Determine the [X, Y] coordinate at the center of the cell enclosing the given text.  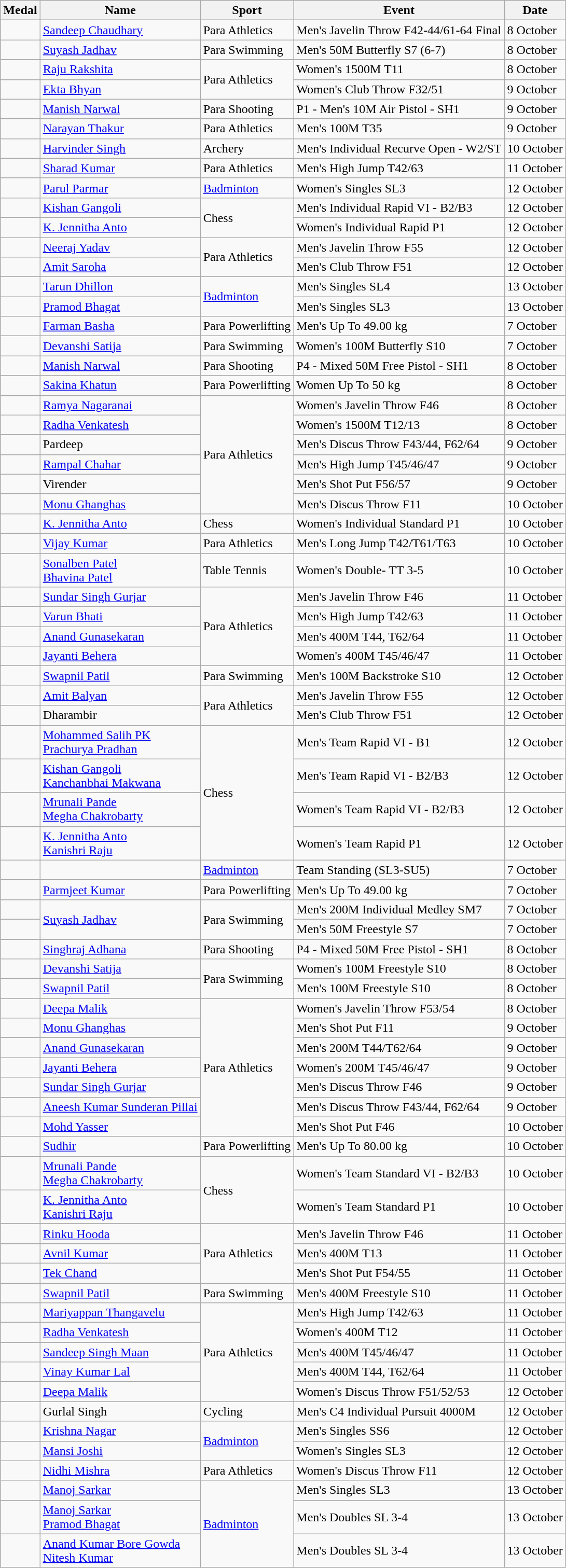
Men's Shot Put F56/57 [399, 484]
Men's Javelin Throw F42-44/61-64 Final [399, 30]
Parmjeet Kumar [120, 890]
Archery [247, 148]
Mariyappan Thangavelu [120, 1313]
Mohd Yasser [120, 1127]
Men's Discus Throw F46 [399, 1087]
Manoj Sarkar [120, 1490]
Men's 200M T44/T62/64 [399, 1048]
Men's 100M Freestyle S10 [399, 989]
Table Tennis [247, 570]
Mansi Joshi [120, 1451]
Parul Parmar [120, 188]
Women's 200M T45/46/47 [399, 1067]
Men's Team Rapid VI - B1 [399, 742]
Women Up To 50 kg [399, 385]
Avnil Kumar [120, 1253]
Men's Up To 80.00 kg [399, 1146]
Women's Individual Rapid P1 [399, 227]
Sakina Khatun [120, 385]
Women's Javelin Throw F53/54 [399, 1008]
Men's High Jump T45/46/47 [399, 464]
Manoj SarkarPramod Bhagat [120, 1517]
Men's 100M Backstroke S10 [399, 676]
Date [535, 10]
Women's 1500M T11 [399, 70]
Men's 50M Freestyle S7 [399, 929]
Kishan GangoliKanchanbhai Makwana [120, 776]
Women's Double- TT 3-5 [399, 570]
Women's Club Throw F32/51 [399, 89]
P1 - Men's 10M Air Pistol - SH1 [399, 109]
Men's Shot Put F11 [399, 1028]
Women's Discus Throw F11 [399, 1470]
Men's 100M T35 [399, 129]
Men's Singles SL4 [399, 287]
Men's Shot Put F54/55 [399, 1273]
Men's 200M Individual Medley SM7 [399, 909]
Ramya Nagaranai [120, 405]
Kishan Gangoli [120, 207]
Cycling [247, 1411]
Krishna Nagar [120, 1431]
Harvinder Singh [120, 148]
Farman Basha [120, 326]
Amit Saroha [120, 267]
Sandeep Singh Maan [120, 1352]
Men's Singles SS6 [399, 1431]
Men's C4 Individual Pursuit 4000M [399, 1411]
Event [399, 10]
Sport [247, 10]
Team Standing (SL3-SU5) [399, 870]
Sandeep Chaudhary [120, 30]
Women's Javelin Throw F46 [399, 405]
Singhraj Adhana [120, 949]
Women's 400M T12 [399, 1333]
Virender [120, 484]
Men's 50M Butterfly S7 (6-7) [399, 50]
Aneesh Kumar Sunderan Pillai [120, 1107]
Men's Shot Put F46 [399, 1127]
Dharambir [120, 715]
Rampal Chahar [120, 464]
Narayan Thakur [120, 129]
Men's 400M Freestyle S10 [399, 1293]
Pardeep [120, 445]
Name [120, 10]
Men's 400M T13 [399, 1253]
Vinay Kumar Lal [120, 1372]
Women's 100M Butterfly S10 [399, 346]
Women's Discus Throw F51/52/53 [399, 1392]
Women's Team Rapid P1 [399, 843]
Women's Individual Standard P1 [399, 523]
Sonalben PatelBhavina Patel [120, 570]
Varun Bhati [120, 617]
Women's 400M T45/46/47 [399, 656]
Vijay Kumar [120, 543]
Men's Discus Throw F11 [399, 504]
Gurlal Singh [120, 1411]
Nidhi Mishra [120, 1470]
Ekta Bhyan [120, 89]
Sudhir [120, 1146]
Men's 400M T45/46/47 [399, 1352]
Men's Team Rapid VI - B2/B3 [399, 776]
Anand Kumar Bore GowdaNitesh Kumar [120, 1551]
Sharad Kumar [120, 168]
Rinku Hooda [120, 1233]
Women's 1500M T12/13 [399, 425]
Women's Team Standard P1 [399, 1206]
Women's Team Standard VI - B2/B3 [399, 1173]
Tek Chand [120, 1273]
Amit Balyan [120, 696]
Pramod Bhagat [120, 307]
Mohammed Salih PKPrachurya Pradhan [120, 742]
Men's Individual Rapid VI - B2/B3 [399, 207]
Tarun Dhillon [120, 287]
Men's Long Jump T42/T61/T63 [399, 543]
Raju Rakshita [120, 70]
Neeraj Yadav [120, 247]
Women's Team Rapid VI - B2/B3 [399, 809]
Medal [20, 10]
Women's 100M Freestyle S10 [399, 969]
Men's Individual Recurve Open - W2/ST [399, 148]
